From the cell containing the given text, extract its center point as [X, Y] coordinate. 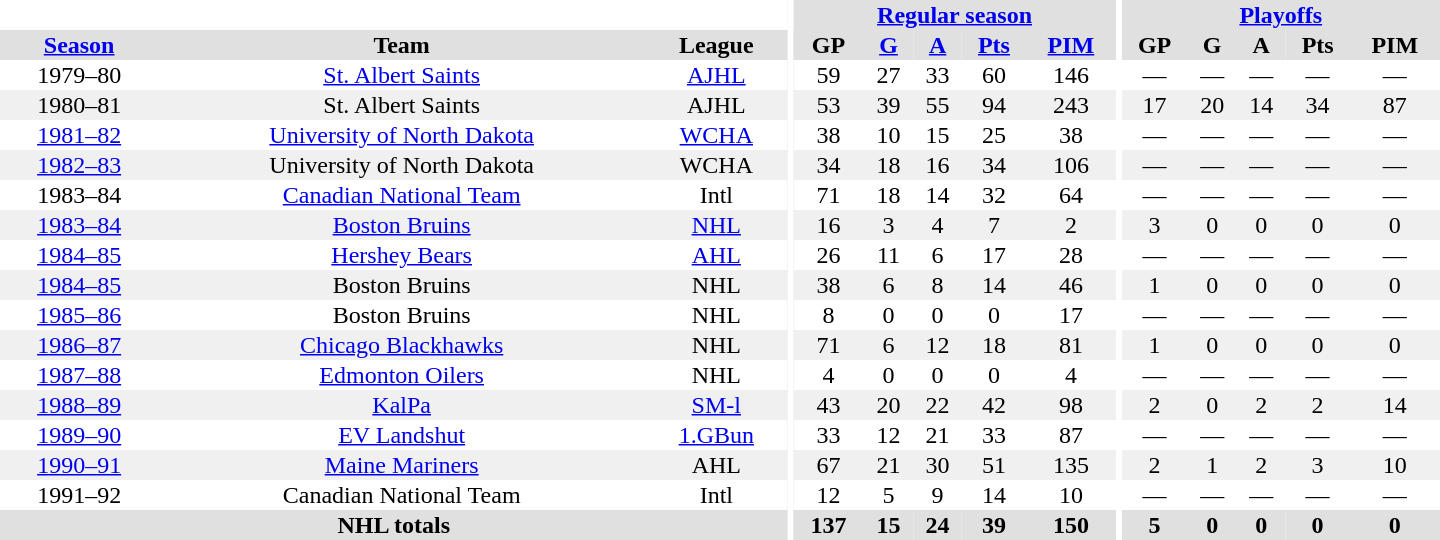
135 [1071, 465]
150 [1071, 525]
106 [1071, 165]
Regular season [954, 15]
1990–91 [79, 465]
81 [1071, 345]
67 [828, 465]
46 [1071, 285]
Hershey Bears [402, 255]
9 [938, 495]
32 [994, 195]
243 [1071, 105]
25 [994, 135]
1987–88 [79, 375]
53 [828, 105]
43 [828, 405]
42 [994, 405]
55 [938, 105]
1988–89 [79, 405]
26 [828, 255]
1986–87 [79, 345]
KalPa [402, 405]
94 [994, 105]
1991–92 [79, 495]
Playoffs [1281, 15]
28 [1071, 255]
137 [828, 525]
SM-l [716, 405]
146 [1071, 75]
1981–82 [79, 135]
Chicago Blackhawks [402, 345]
11 [888, 255]
EV Landshut [402, 435]
30 [938, 465]
1979–80 [79, 75]
1.GBun [716, 435]
Maine Mariners [402, 465]
1982–83 [79, 165]
60 [994, 75]
Season [79, 45]
24 [938, 525]
NHL totals [394, 525]
22 [938, 405]
27 [888, 75]
Edmonton Oilers [402, 375]
1989–90 [79, 435]
59 [828, 75]
7 [994, 225]
1985–86 [79, 315]
64 [1071, 195]
1980–81 [79, 105]
51 [994, 465]
98 [1071, 405]
Team [402, 45]
League [716, 45]
